Search for the cell housing the specified text and yield its (x, y) center coordinate. 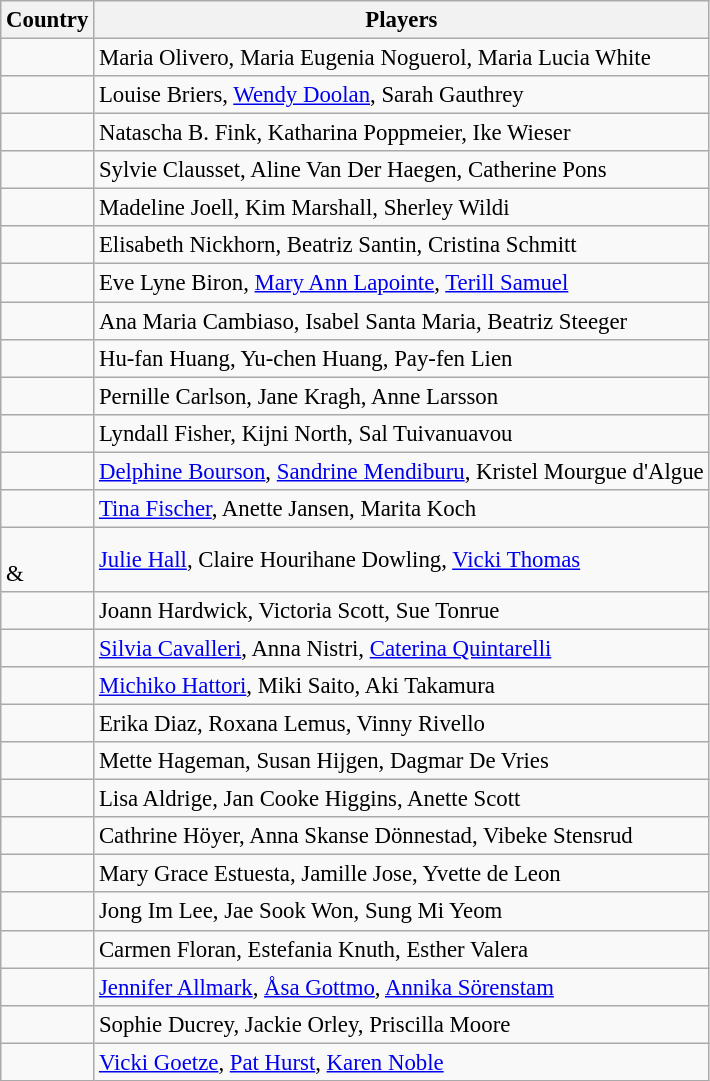
Lyndall Fisher, Kijni North, Sal Tuivanuavou (402, 433)
Mary Grace Estuesta, Jamille Jose, Yvette de Leon (402, 874)
Michiko Hattori, Miki Saito, Aki Takamura (402, 686)
Country (48, 20)
Carmen Floran, Estefania Knuth, Esther Valera (402, 949)
Jong Im Lee, Jae Sook Won, Sung Mi Yeom (402, 912)
Sylvie Clausset, Aline Van Der Haegen, Catherine Pons (402, 170)
Elisabeth Nickhorn, Beatriz Santin, Cristina Schmitt (402, 245)
Players (402, 20)
Eve Lyne Biron, Mary Ann Lapointe, Terill Samuel (402, 283)
Erika Diaz, Roxana Lemus, Vinny Rivello (402, 724)
Silvia Cavalleri, Anna Nistri, Caterina Quintarelli (402, 648)
Madeline Joell, Kim Marshall, Sherley Wildi (402, 208)
Julie Hall, Claire Hourihane Dowling, Vicki Thomas (402, 560)
Lisa Aldrige, Jan Cooke Higgins, Anette Scott (402, 799)
Cathrine Höyer, Anna Skanse Dönnestad, Vibeke Stensrud (402, 836)
Tina Fischer, Anette Jansen, Marita Koch (402, 509)
Vicki Goetze, Pat Hurst, Karen Noble (402, 1062)
& (48, 560)
Sophie Ducrey, Jackie Orley, Priscilla Moore (402, 1024)
Hu-fan Huang, Yu-chen Huang, Pay-fen Lien (402, 358)
Louise Briers, Wendy Doolan, Sarah Gauthrey (402, 95)
Joann Hardwick, Victoria Scott, Sue Tonrue (402, 611)
Delphine Bourson, Sandrine Mendiburu, Kristel Mourgue d'Algue (402, 471)
Mette Hageman, Susan Hijgen, Dagmar De Vries (402, 761)
Pernille Carlson, Jane Kragh, Anne Larsson (402, 396)
Jennifer Allmark, Åsa Gottmo, Annika Sörenstam (402, 987)
Natascha B. Fink, Katharina Poppmeier, Ike Wieser (402, 133)
Ana Maria Cambiaso, Isabel Santa Maria, Beatriz Steeger (402, 321)
Maria Olivero, Maria Eugenia Noguerol, Maria Lucia White (402, 58)
